Return the (X, Y) coordinate for the center point of the cell that contains the specified text.  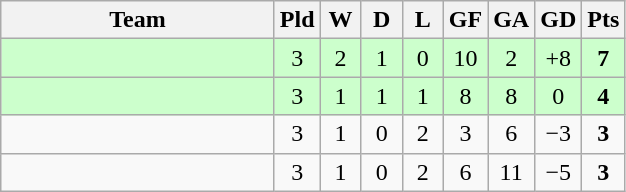
+8 (558, 58)
GA (512, 20)
4 (604, 96)
11 (512, 172)
−5 (558, 172)
W (340, 20)
GF (465, 20)
7 (604, 58)
10 (465, 58)
Pld (297, 20)
D (382, 20)
Team (138, 20)
L (422, 20)
GD (558, 20)
−3 (558, 134)
Pts (604, 20)
